Search for the cell housing the specified text and yield its [x, y] center coordinate. 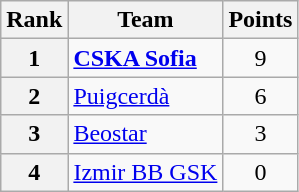
Points [260, 20]
9 [260, 58]
2 [34, 96]
Rank [34, 20]
0 [260, 172]
CSKA Sofia [146, 58]
4 [34, 172]
Puigcerdà [146, 96]
1 [34, 58]
Izmir BB GSK [146, 172]
Beostar [146, 134]
6 [260, 96]
Team [146, 20]
